Determine the [X, Y] coordinate at the center of the cell enclosing the given text.  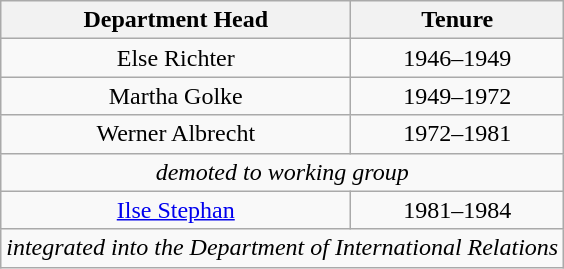
1981–1984 [458, 210]
Tenure [458, 20]
Department Head [176, 20]
Else Richter [176, 58]
Ilse Stephan [176, 210]
Werner Albrecht [176, 134]
1972–1981 [458, 134]
1946–1949 [458, 58]
Martha Golke [176, 96]
1949–1972 [458, 96]
integrated into the Department of International Relations [282, 248]
demoted to working group [282, 172]
